Find where the given text appears and provide that cell's center as [X, Y] coordinate. 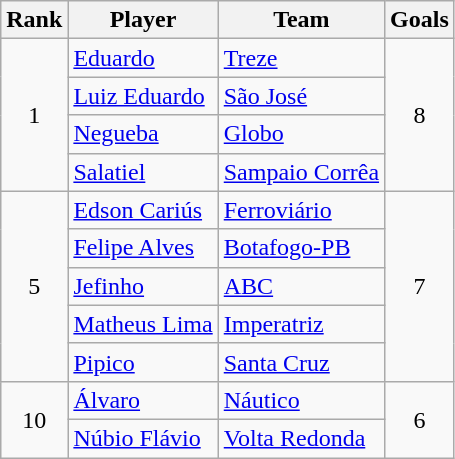
Rank [34, 20]
Náutico [301, 400]
6 [420, 419]
Matheus Lima [143, 324]
Jefinho [143, 286]
Felipe Alves [143, 248]
Globo [301, 134]
Botafogo-PB [301, 248]
Salatiel [143, 172]
Goals [420, 20]
Player [143, 20]
Santa Cruz [301, 362]
Álvaro [143, 400]
7 [420, 286]
8 [420, 115]
Pipico [143, 362]
Luiz Eduardo [143, 96]
Imperatriz [301, 324]
Núbio Flávio [143, 438]
São José [301, 96]
Volta Redonda [301, 438]
Negueba [143, 134]
Treze [301, 58]
Eduardo [143, 58]
Sampaio Corrêa [301, 172]
10 [34, 419]
1 [34, 115]
Ferroviário [301, 210]
ABC [301, 286]
Team [301, 20]
5 [34, 286]
Edson Cariús [143, 210]
